Provide the (x, y) coordinate of the cell's center where the given text is located.  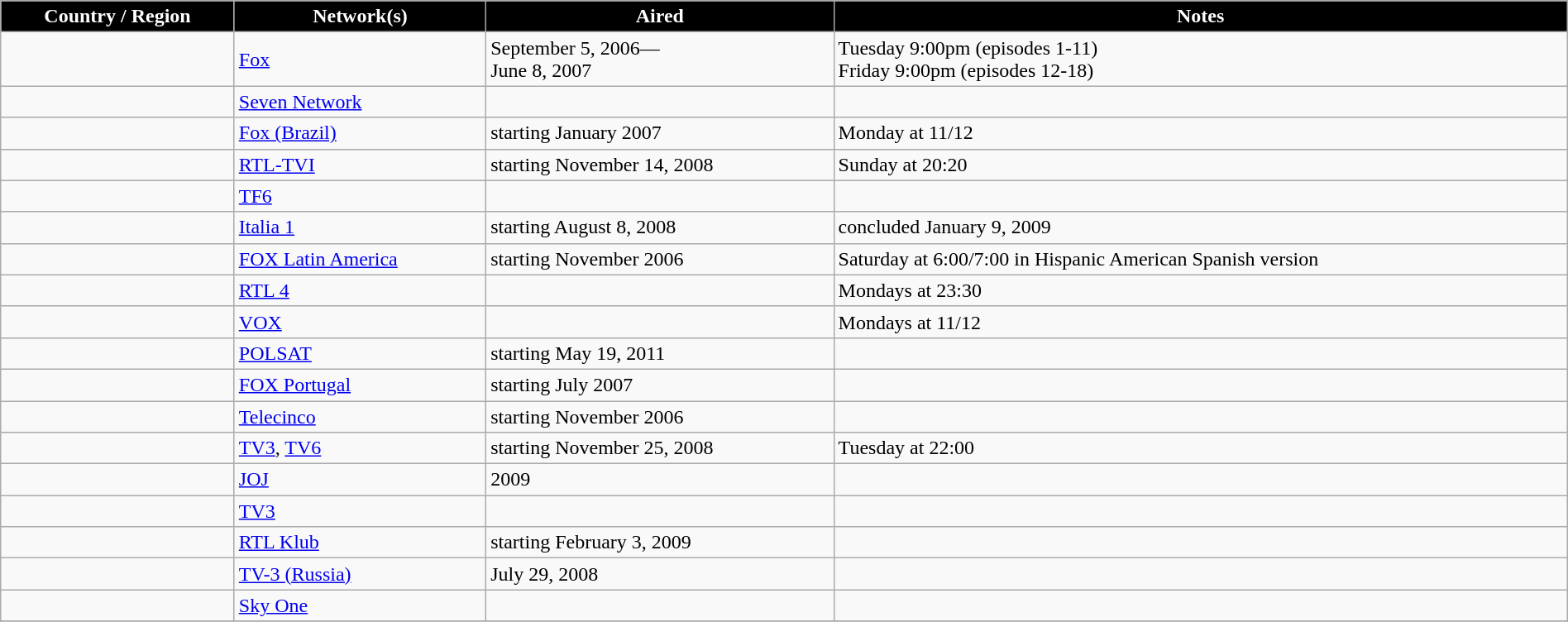
starting January 2007 (660, 133)
Saturday at 6:00/7:00 in Hispanic American Spanish version (1201, 259)
Fox (Brazil) (360, 133)
September 5, 2006—June 8, 2007 (660, 60)
Country / Region (117, 17)
starting November 14, 2008 (660, 165)
Sky One (360, 605)
TV-3 (Russia) (360, 574)
starting May 19, 2011 (660, 353)
RTL-TVI (360, 165)
POLSAT (360, 353)
Notes (1201, 17)
RTL 4 (360, 290)
concluded January 9, 2009 (1201, 227)
starting February 3, 2009 (660, 543)
Tuesday 9:00pm (episodes 1-11)Friday 9:00pm (episodes 12-18) (1201, 60)
FOX Latin America (360, 259)
VOX (360, 322)
Italia 1 (360, 227)
Sunday at 20:20 (1201, 165)
Mondays at 23:30 (1201, 290)
Seven Network (360, 102)
Network(s) (360, 17)
starting November 25, 2008 (660, 448)
Mondays at 11/12 (1201, 322)
starting July 2007 (660, 385)
July 29, 2008 (660, 574)
TV3, TV6 (360, 448)
Fox (360, 60)
Aired (660, 17)
TV3 (360, 511)
Monday at 11/12 (1201, 133)
Tuesday at 22:00 (1201, 448)
starting August 8, 2008 (660, 227)
2009 (660, 480)
JOJ (360, 480)
TF6 (360, 196)
FOX Portugal (360, 385)
RTL Klub (360, 543)
Telecinco (360, 416)
